Locate the cell with the specified text and output its (X, Y) center coordinate. 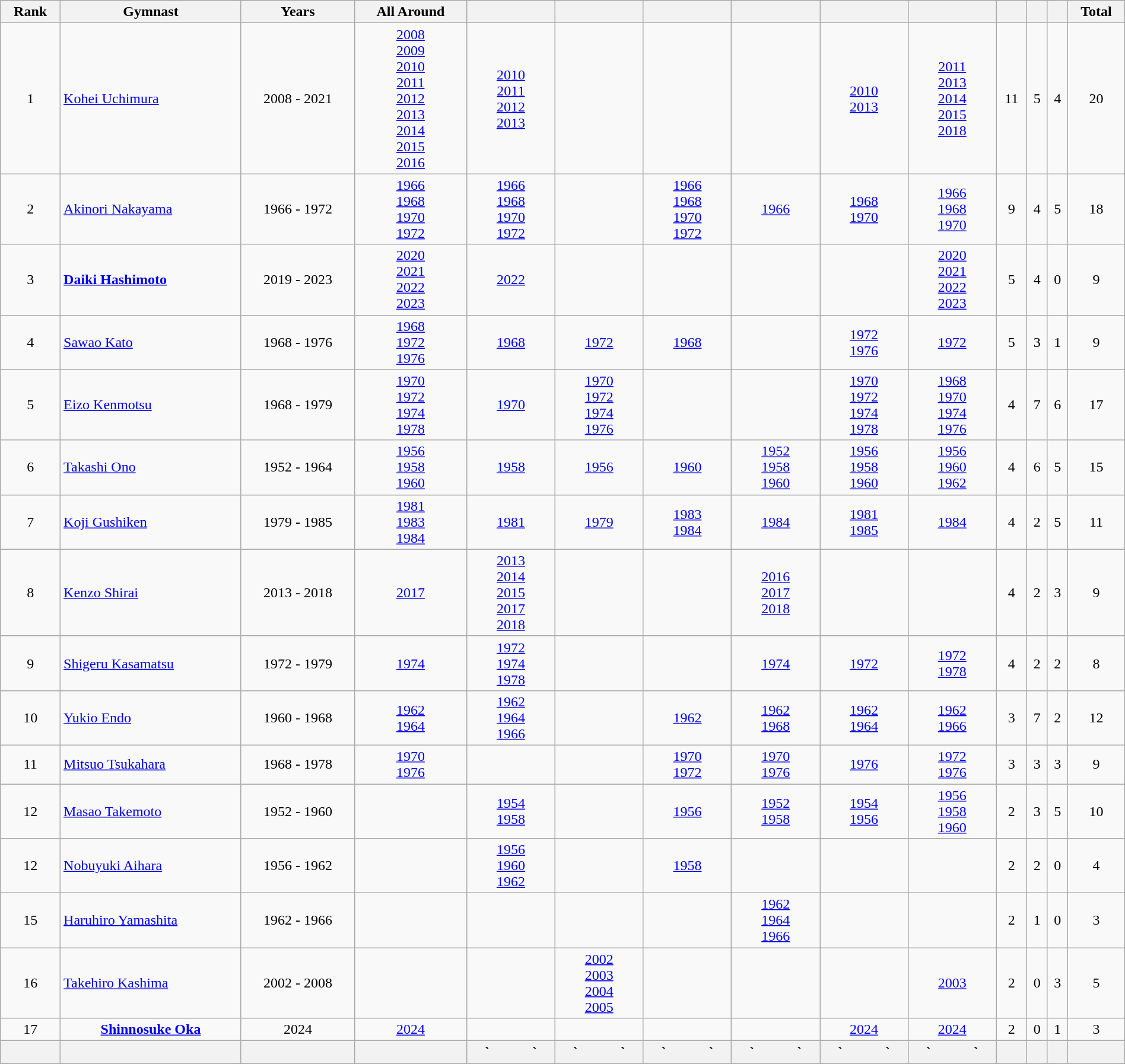
1962 (687, 718)
1979 (599, 522)
Mitsuo Tsukahara (151, 764)
1972 - 1979 (298, 663)
Nobuyuki Aihara (151, 866)
18 (1097, 209)
1954 1958 (511, 811)
1976 (864, 764)
1981 1983 1984 (411, 522)
1979 - 1985 (298, 522)
2010 2011 2012 2013 (511, 98)
Sawao Kato (151, 342)
1956 - 1962 (298, 866)
Eizo Kenmotsu (151, 404)
Koji Gushiken (151, 522)
2019 - 2023 (298, 280)
1972 1974 1978 (511, 663)
Gymnast (151, 12)
2008 2009 2010 2011 2012 2013 2014 2015 2016 (411, 98)
Years (298, 12)
1966 1968 1970 (952, 209)
2010 2013 (864, 98)
2011 2013 2014 2015 2018 (952, 98)
2013 - 2018 (298, 592)
2016 2017 2018 (776, 592)
1983 1984 (687, 522)
1968 - 1976 (298, 342)
1981 1985 (864, 522)
Daiki Hashimoto (151, 280)
Shigeru Kasamatsu (151, 663)
1972 1978 (952, 663)
1968 1972 1976 (411, 342)
1952 - 1960 (298, 811)
1962 1966 (952, 718)
Kenzo Shirai (151, 592)
2002 - 2008 (298, 983)
20 (1097, 98)
1970 1972 (687, 764)
1952 1958 (776, 811)
1952 - 1964 (298, 467)
1960 - 1968 (298, 718)
16 (31, 983)
2003 (952, 983)
2002 2003 2004 2005 (599, 983)
2008 - 2021 (298, 98)
Masao Takemoto (151, 811)
Takashi Ono (151, 467)
Rank (31, 12)
1962 1968 (776, 718)
1960 (687, 467)
1968 1970 1974 1976 (952, 404)
Total (1097, 12)
Kohei Uchimura (151, 98)
1952 1958 1960 (776, 467)
Yukio Endo (151, 718)
1966 (776, 209)
Haruhiro Yamashita (151, 920)
Shinnosuke Oka (151, 1030)
2017 (411, 592)
1968 - 1978 (298, 764)
1968 1970 (864, 209)
1968 - 1979 (298, 404)
1970 1972 1974 1976 (599, 404)
Takehiro Kashima (151, 983)
Akinori Nakayama (151, 209)
2022 (511, 280)
1954 1956 (864, 811)
1962 - 1966 (298, 920)
1981 (511, 522)
1970 (511, 404)
All Around (411, 12)
1966 - 1972 (298, 209)
2013 2014 2015 2017 2018 (511, 592)
